Output the [X, Y] coordinate of the center of the cell containing the given text.  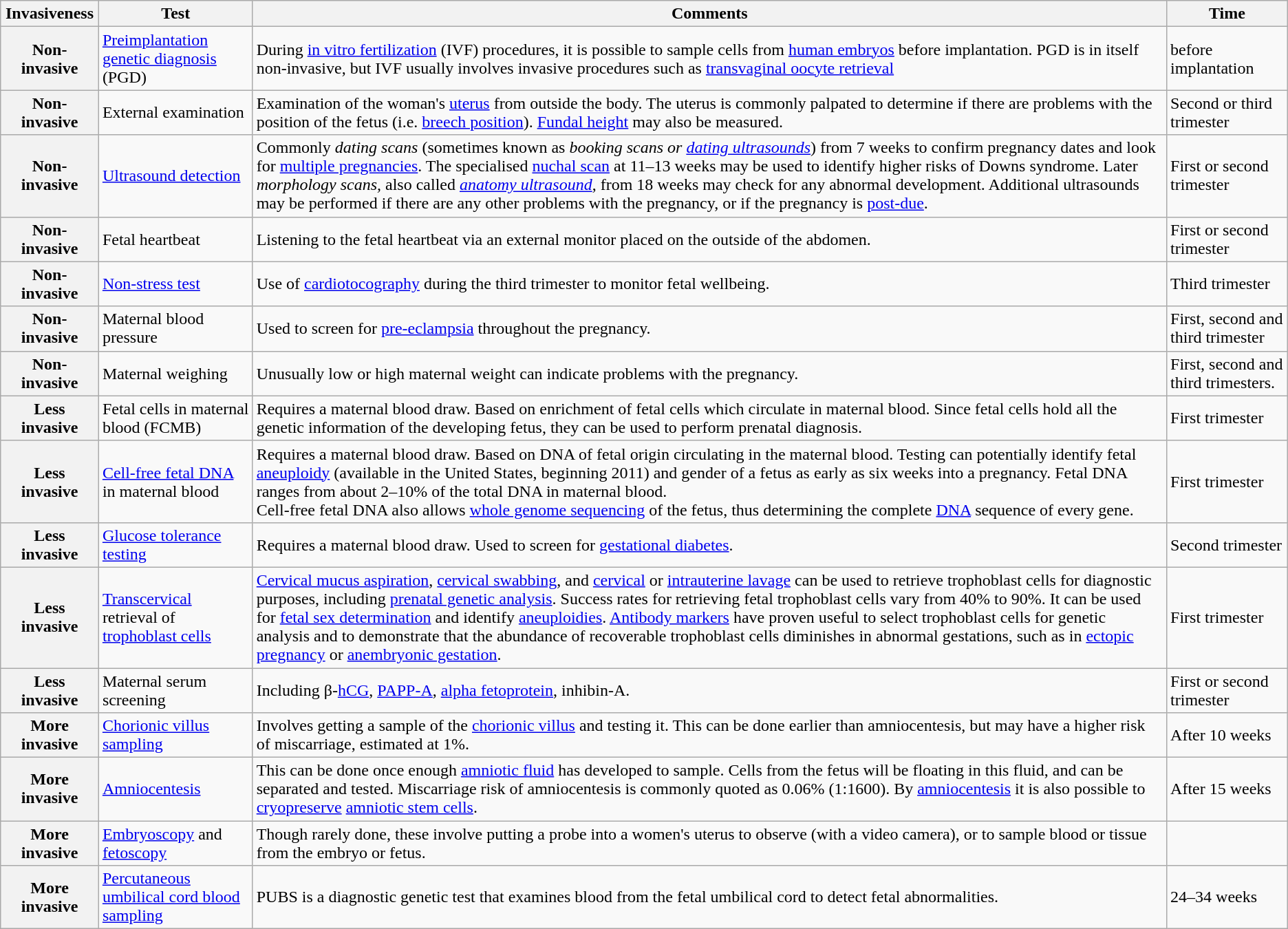
Used to screen for pre-eclampsia throughout the pregnancy. [709, 329]
Invasiveness [50, 14]
Transcervical retrieval of trophoblast cells [175, 617]
Test [175, 14]
First, second and third trimesters. [1227, 373]
Use of cardiotocography during the third trimester to monitor fetal wellbeing. [709, 284]
Chorionic villus sampling [175, 735]
Listening to the fetal heartbeat via an external monitor placed on the outside of the abdomen. [709, 239]
Second trimester [1227, 545]
Unusually low or high maternal weight can indicate problems with the pregnancy. [709, 373]
Maternal serum screening [175, 690]
After 15 weeks [1227, 789]
Fetal cells in maternal blood (FCMB) [175, 418]
After 10 weeks [1227, 735]
Time [1227, 14]
Non-stress test [175, 284]
Preimplantation genetic diagnosis (PGD) [175, 58]
Maternal weighing [175, 373]
Requires a maternal blood draw. Used to screen for gestational diabetes. [709, 545]
Embryoscopy and fetoscopy [175, 844]
Including β-hCG, PAPP-A, alpha fetoprotein, inhibin-A. [709, 690]
Percutaneous umbilical cord blood sampling [175, 897]
Fetal heartbeat [175, 239]
24–34 weeks [1227, 897]
before implantation [1227, 58]
Third trimester [1227, 284]
Second or third trimester [1227, 113]
Ultrasound detection [175, 176]
PUBS is a diagnostic genetic test that examines blood from the fetal umbilical cord to detect fetal abnormalities. [709, 897]
Cell-free fetal DNA in maternal blood [175, 482]
Glucose tolerance testing [175, 545]
Maternal blood pressure [175, 329]
First, second and third trimester [1227, 329]
Comments [709, 14]
External examination [175, 113]
Amniocentesis [175, 789]
